For the text-containing cell, return its midpoint in (X, Y) coordinate format. 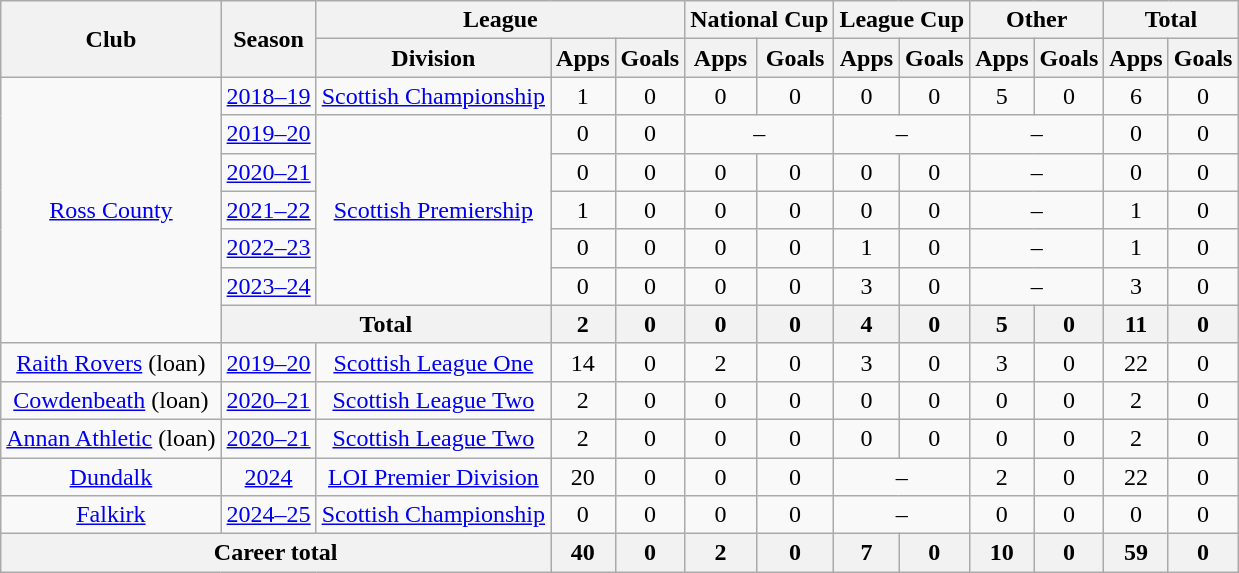
Raith Rovers (loan) (111, 362)
14 (583, 362)
20 (583, 477)
League (500, 20)
Division (433, 58)
2024–25 (268, 515)
11 (1136, 324)
2022–23 (268, 248)
LOI Premier Division (433, 477)
League Cup (902, 20)
Scottish League One (433, 362)
Scottish Premiership (433, 210)
Cowdenbeath (loan) (111, 400)
2018–19 (268, 96)
Ross County (111, 210)
4 (866, 324)
Falkirk (111, 515)
2021–22 (268, 210)
7 (866, 553)
National Cup (760, 20)
Season (268, 39)
Annan Athletic (loan) (111, 438)
2023–24 (268, 286)
6 (1136, 96)
Career total (276, 553)
Other (1037, 20)
2024 (268, 477)
40 (583, 553)
10 (1002, 553)
Dundalk (111, 477)
59 (1136, 553)
Club (111, 39)
